Locate the cell with the specified text and output its [x, y] center coordinate. 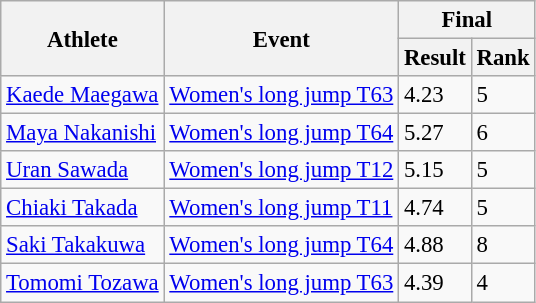
Result [436, 58]
4 [503, 283]
Kaede Maegawa [82, 95]
Rank [503, 58]
4.23 [436, 95]
Chiaki Takada [82, 208]
Maya Nakanishi [82, 133]
5.15 [436, 170]
Tomomi Tozawa [82, 283]
Women's long jump T11 [282, 208]
5.27 [436, 133]
6 [503, 133]
Saki Takakuwa [82, 245]
4.88 [436, 245]
8 [503, 245]
Athlete [82, 38]
Uran Sawada [82, 170]
Women's long jump T12 [282, 170]
4.39 [436, 283]
Event [282, 38]
Final [467, 20]
4.74 [436, 208]
